Output the (x, y) coordinate of the center of the cell containing the given text.  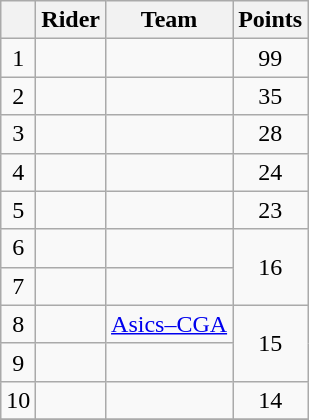
Rider (71, 20)
3 (18, 134)
14 (270, 400)
Asics–CGA (170, 324)
7 (18, 286)
16 (270, 267)
10 (18, 400)
5 (18, 210)
6 (18, 248)
2 (18, 96)
99 (270, 58)
23 (270, 210)
8 (18, 324)
Team (170, 20)
Points (270, 20)
24 (270, 172)
1 (18, 58)
35 (270, 96)
15 (270, 343)
28 (270, 134)
9 (18, 362)
4 (18, 172)
